Pinpoint the cell where the given text exists, returning its (x, y) midpoint coordinate. 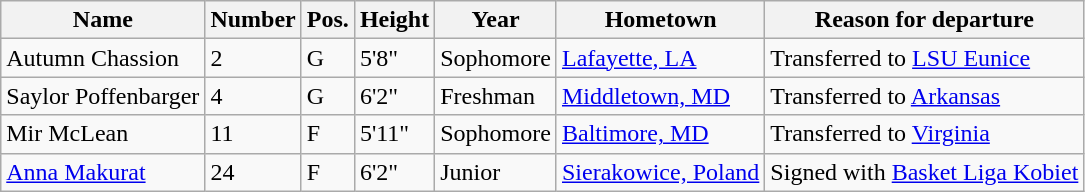
Saylor Poffenbarger (103, 96)
Hometown (660, 20)
11 (253, 134)
Lafayette, LA (660, 58)
Year (496, 20)
Transferred to Arkansas (924, 96)
Junior (496, 172)
Reason for departure (924, 20)
24 (253, 172)
Transferred to LSU Eunice (924, 58)
Autumn Chassion (103, 58)
Middletown, MD (660, 96)
Signed with Basket Liga Kobiet (924, 172)
Baltimore, MD (660, 134)
5'11" (394, 134)
Number (253, 20)
2 (253, 58)
Anna Makurat (103, 172)
Name (103, 20)
Pos. (328, 20)
4 (253, 96)
Transferred to Virginia (924, 134)
5'8" (394, 58)
Sierakowice, Poland (660, 172)
Mir McLean (103, 134)
Height (394, 20)
Freshman (496, 96)
